Return [x, y] of the center of cell containing provided text 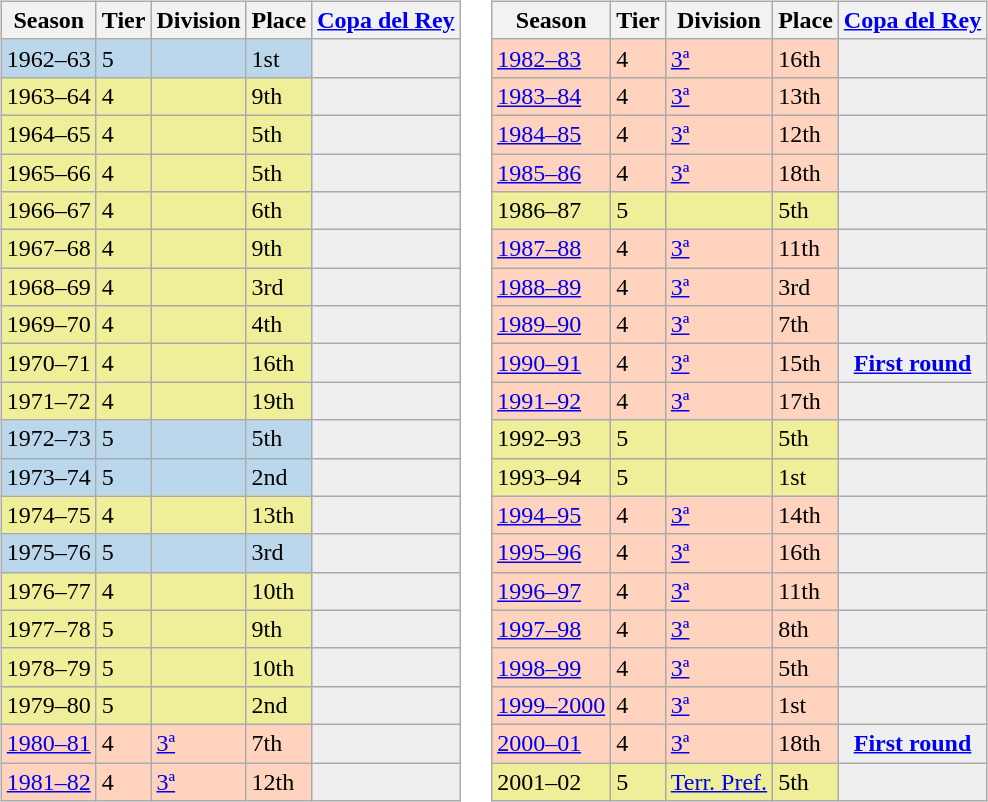
1980–81 [48, 743]
1995–96 [552, 553]
1978–79 [48, 667]
Terr. Pref. [718, 781]
4th [279, 325]
1969–70 [48, 325]
2001–02 [552, 781]
15th [806, 363]
1967–68 [48, 249]
1977–78 [48, 629]
1984–85 [552, 134]
1981–82 [48, 781]
1976–77 [48, 591]
1983–84 [552, 96]
1975–76 [48, 553]
17th [806, 401]
1973–74 [48, 477]
1982–83 [552, 58]
1994–95 [552, 515]
1997–98 [552, 629]
1985–86 [552, 173]
6th [279, 211]
1989–90 [552, 325]
1987–88 [552, 249]
1964–65 [48, 134]
1971–72 [48, 401]
14th [806, 515]
1965–66 [48, 173]
1992–93 [552, 439]
1970–71 [48, 363]
1988–89 [552, 287]
1998–99 [552, 667]
1996–97 [552, 591]
1991–92 [552, 401]
1974–75 [48, 515]
1999–2000 [552, 705]
1993–94 [552, 477]
1979–80 [48, 705]
2000–01 [552, 743]
1968–69 [48, 287]
1962–63 [48, 58]
1966–67 [48, 211]
8th [806, 629]
1963–64 [48, 96]
1986–87 [552, 211]
1972–73 [48, 439]
1990–91 [552, 363]
19th [279, 401]
